Return (X, Y) of the center of cell containing provided text 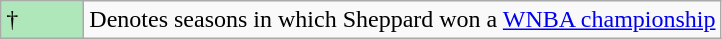
Denotes seasons in which Sheppard won a WNBA championship (402, 20)
† (42, 20)
